For the text-containing cell, return its midpoint in [x, y] coordinate format. 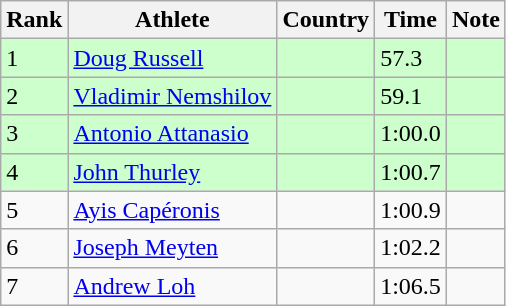
57.3 [411, 58]
Vladimir Nemshilov [172, 96]
Andrew Loh [172, 286]
5 [34, 210]
1:00.7 [411, 172]
59.1 [411, 96]
Doug Russell [172, 58]
1:02.2 [411, 248]
Note [476, 20]
Rank [34, 20]
7 [34, 286]
3 [34, 134]
1:06.5 [411, 286]
2 [34, 96]
1:00.0 [411, 134]
Time [411, 20]
4 [34, 172]
6 [34, 248]
1:00.9 [411, 210]
1 [34, 58]
Antonio Attanasio [172, 134]
John Thurley [172, 172]
Joseph Meyten [172, 248]
Ayis Capéronis [172, 210]
Country [326, 20]
Athlete [172, 20]
